Search for the cell housing the specified text and yield its [X, Y] center coordinate. 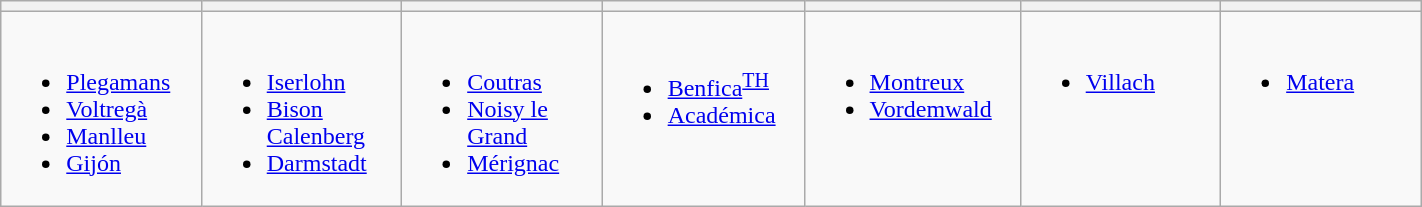
CoutrasNoisy le GrandMérignac [502, 109]
BenficaTHAcadémica [703, 109]
PlegamansVoltregàManlleuGijón [101, 109]
Matera [1322, 109]
Villach [1120, 109]
MontreuxVordemwald [912, 109]
IserlohnBison CalenbergDarmstadt [301, 109]
